Scan for the cell matching the given text and deliver its [x, y] coordinate at center. 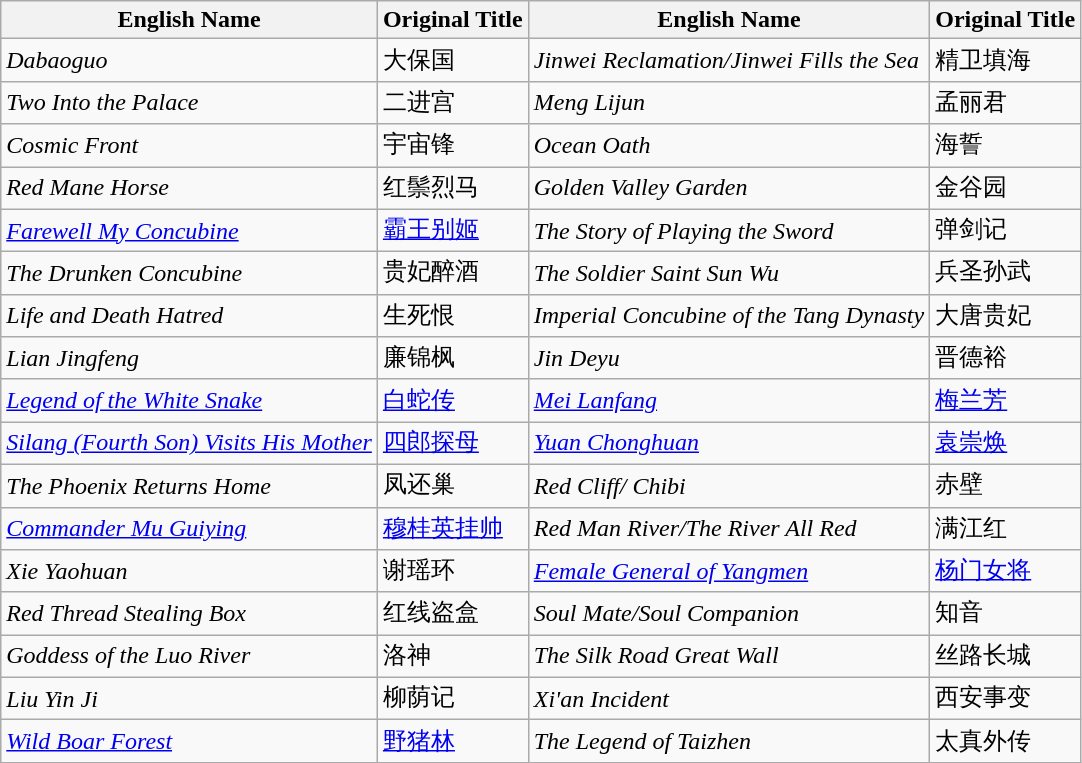
Red Thread Stealing Box [190, 614]
白蛇传 [452, 400]
金谷园 [1006, 188]
西安事变 [1006, 698]
Goddess of the Luo River [190, 656]
The Silk Road Great Wall [728, 656]
The Soldier Saint Sun Wu [728, 274]
Ocean Oath [728, 146]
海誓 [1006, 146]
知音 [1006, 614]
丝路长城 [1006, 656]
The Story of Playing the Sword [728, 230]
霸王别姬 [452, 230]
Red Cliff/ Chibi [728, 486]
野猪林 [452, 742]
Farewell My Concubine [190, 230]
精卫填海 [1006, 60]
孟丽君 [1006, 102]
梅兰芳 [1006, 400]
Life and Death Hatred [190, 316]
The Drunken Concubine [190, 274]
Cosmic Front [190, 146]
兵圣孙武 [1006, 274]
大保国 [452, 60]
柳荫记 [452, 698]
Yuan Chonghuan [728, 444]
Xie Yaohuan [190, 572]
Meng Lijun [728, 102]
红鬃烈马 [452, 188]
满江红 [1006, 528]
Soul Mate/Soul Companion [728, 614]
Xi'an Incident [728, 698]
Golden Valley Garden [728, 188]
Red Mane Horse [190, 188]
杨门女将 [1006, 572]
四郎探母 [452, 444]
太真外传 [1006, 742]
廉锦枫 [452, 358]
红线盗盒 [452, 614]
Red Man River/The River All Red [728, 528]
Jinwei Reclamation/Jinwei Fills the Sea [728, 60]
Two Into the Palace [190, 102]
Imperial Concubine of the Tang Dynasty [728, 316]
穆桂英挂帅 [452, 528]
晋德裕 [1006, 358]
Wild Boar Forest [190, 742]
The Legend of Taizhen [728, 742]
袁崇焕 [1006, 444]
洛神 [452, 656]
Commander Mu Guiying [190, 528]
凤还巢 [452, 486]
Lian Jingfeng [190, 358]
Female General of Yangmen [728, 572]
贵妃醉酒 [452, 274]
The Phoenix Returns Home [190, 486]
生死恨 [452, 316]
弹剑记 [1006, 230]
Jin Deyu [728, 358]
Silang (Fourth Son) Visits His Mother [190, 444]
Liu Yin Ji [190, 698]
宇宙锋 [452, 146]
Legend of the White Snake [190, 400]
谢瑶环 [452, 572]
赤壁 [1006, 486]
Dabaoguo [190, 60]
二进宫 [452, 102]
Mei Lanfang [728, 400]
大唐贵妃 [1006, 316]
